From the cell containing the given text, extract its center point as [x, y] coordinate. 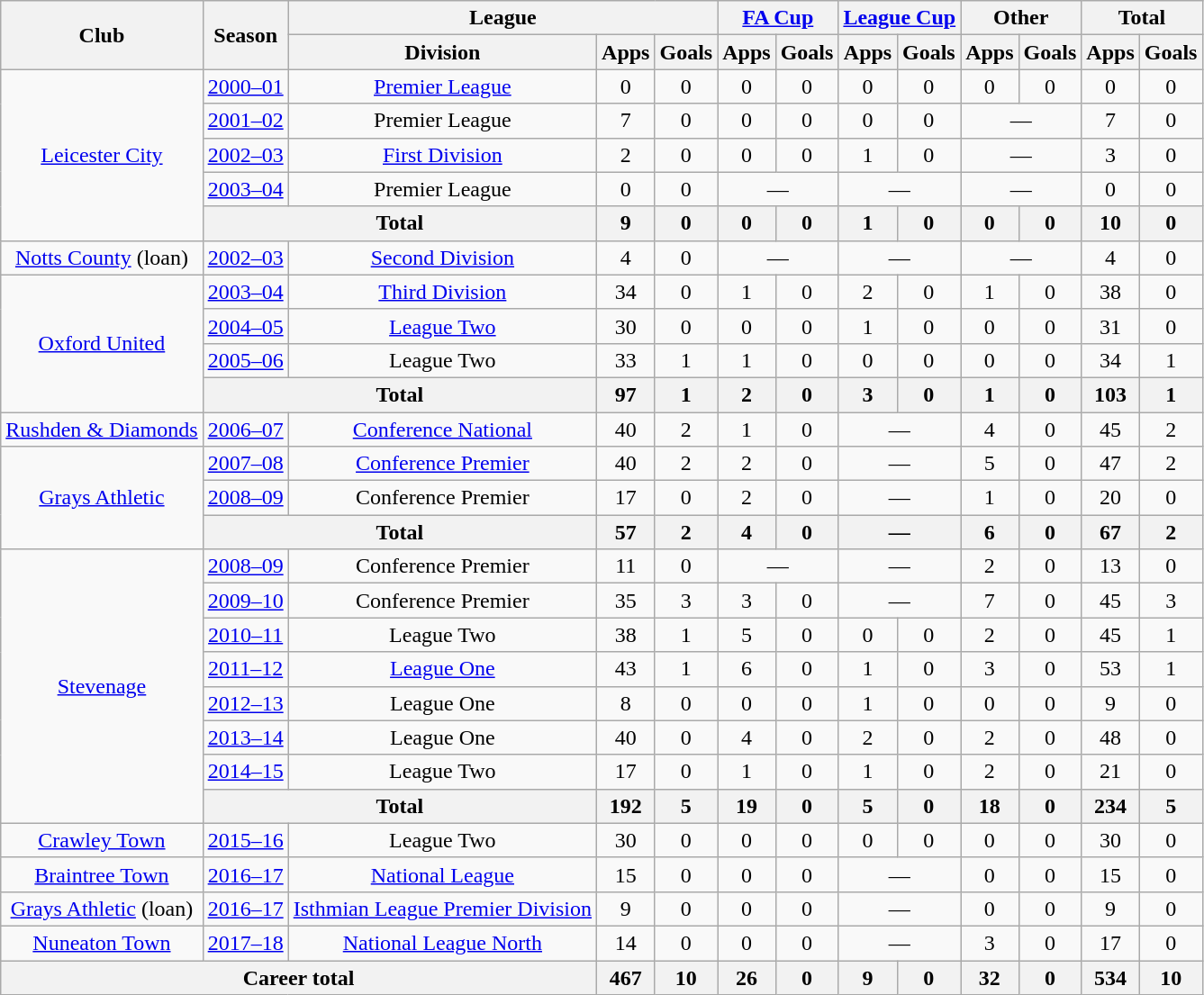
53 [1110, 669]
2004–05 [245, 326]
13 [1110, 566]
Division [442, 52]
First Division [442, 155]
Nuneaton Town [102, 943]
2012–13 [245, 703]
Grays Athletic (loan) [102, 909]
Conference National [442, 430]
2017–18 [245, 943]
21 [1110, 772]
Season [245, 35]
31 [1110, 326]
2005–06 [245, 360]
2007–08 [245, 464]
20 [1110, 498]
Rushden & Diamonds [102, 430]
National League [442, 874]
Crawley Town [102, 840]
33 [626, 360]
FA Cup [778, 18]
Leicester City [102, 155]
League [502, 18]
18 [990, 806]
2009–10 [245, 601]
43 [626, 669]
11 [626, 566]
2014–15 [245, 772]
103 [1110, 394]
Other [1021, 18]
Braintree Town [102, 874]
Second Division [442, 258]
467 [626, 977]
Notts County (loan) [102, 258]
35 [626, 601]
Club [102, 35]
Grays Athletic [102, 498]
2011–12 [245, 669]
534 [1110, 977]
2001–02 [245, 121]
Career total [299, 977]
2015–16 [245, 840]
57 [626, 532]
2013–14 [245, 737]
2000–01 [245, 86]
Isthmian League Premier Division [442, 909]
14 [626, 943]
League Cup [900, 18]
8 [626, 703]
48 [1110, 737]
Stevenage [102, 686]
Third Division [442, 292]
32 [990, 977]
2006–07 [245, 430]
234 [1110, 806]
National League North [442, 943]
47 [1110, 464]
19 [747, 806]
97 [626, 394]
Oxford United [102, 343]
192 [626, 806]
67 [1110, 532]
2010–11 [245, 635]
26 [747, 977]
